Output the [x, y] coordinate of the center of the cell containing the given text.  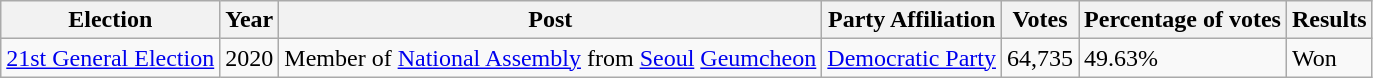
Party Affiliation [912, 20]
21st General Election [110, 58]
Percentage of votes [1183, 20]
Year [250, 20]
Member of National Assembly from Seoul Geumcheon [550, 58]
Votes [1040, 20]
64,735 [1040, 58]
49.63% [1183, 58]
2020 [250, 58]
Democratic Party [912, 58]
Won [1329, 58]
Post [550, 20]
Results [1329, 20]
Election [110, 20]
